Return the [x, y] coordinate for the center point of the cell that contains the specified text.  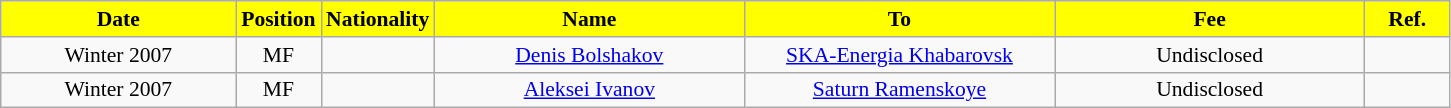
Nationality [378, 19]
Ref. [1408, 19]
Fee [1210, 19]
To [899, 19]
Saturn Ramenskoye [899, 90]
Position [278, 19]
Date [118, 19]
SKA-Energia Khabarovsk [899, 55]
Aleksei Ivanov [589, 90]
Denis Bolshakov [589, 55]
Name [589, 19]
